Extract the (X, Y) coordinate from the center of the cell holding the provided text.  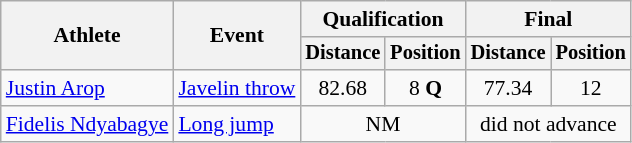
77.34 (508, 88)
82.68 (342, 88)
Event (236, 36)
Javelin throw (236, 88)
NM (382, 124)
Long jump (236, 124)
12 (591, 88)
Final (548, 19)
8 Q (425, 88)
Justin Arop (88, 88)
Fidelis Ndyabagye (88, 124)
Qualification (382, 19)
did not advance (548, 124)
Athlete (88, 36)
